Scan for the cell matching the given text and deliver its (X, Y) coordinate at center. 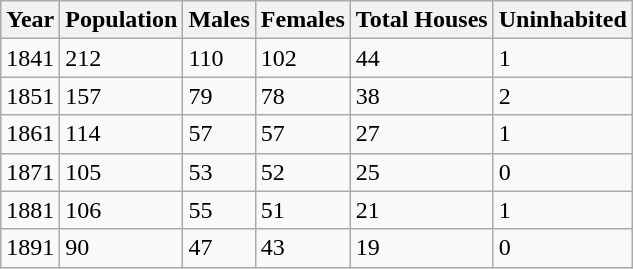
78 (302, 96)
Total Houses (422, 20)
53 (219, 172)
38 (422, 96)
47 (219, 248)
Uninhabited (562, 20)
90 (122, 248)
1841 (30, 58)
1881 (30, 210)
27 (422, 134)
79 (219, 96)
25 (422, 172)
110 (219, 58)
212 (122, 58)
157 (122, 96)
21 (422, 210)
Males (219, 20)
44 (422, 58)
105 (122, 172)
106 (122, 210)
114 (122, 134)
Females (302, 20)
1891 (30, 248)
2 (562, 96)
1861 (30, 134)
52 (302, 172)
Population (122, 20)
43 (302, 248)
Year (30, 20)
51 (302, 210)
102 (302, 58)
55 (219, 210)
19 (422, 248)
1871 (30, 172)
1851 (30, 96)
